Scan for the cell matching the given text and deliver its (x, y) coordinate at center. 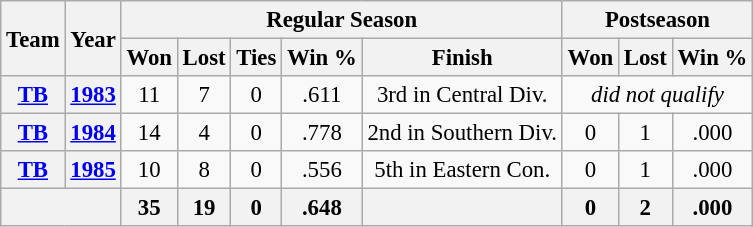
8 (204, 170)
35 (149, 208)
Postseason (657, 20)
19 (204, 208)
2 (645, 208)
Year (93, 38)
4 (204, 133)
Ties (256, 58)
.556 (322, 170)
11 (149, 95)
.648 (322, 208)
did not qualify (657, 95)
Finish (462, 58)
5th in Eastern Con. (462, 170)
2nd in Southern Div. (462, 133)
.611 (322, 95)
3rd in Central Div. (462, 95)
1983 (93, 95)
7 (204, 95)
.778 (322, 133)
1984 (93, 133)
10 (149, 170)
Team (33, 38)
1985 (93, 170)
Regular Season (342, 20)
14 (149, 133)
